For the text-containing cell, return its midpoint in (x, y) coordinate format. 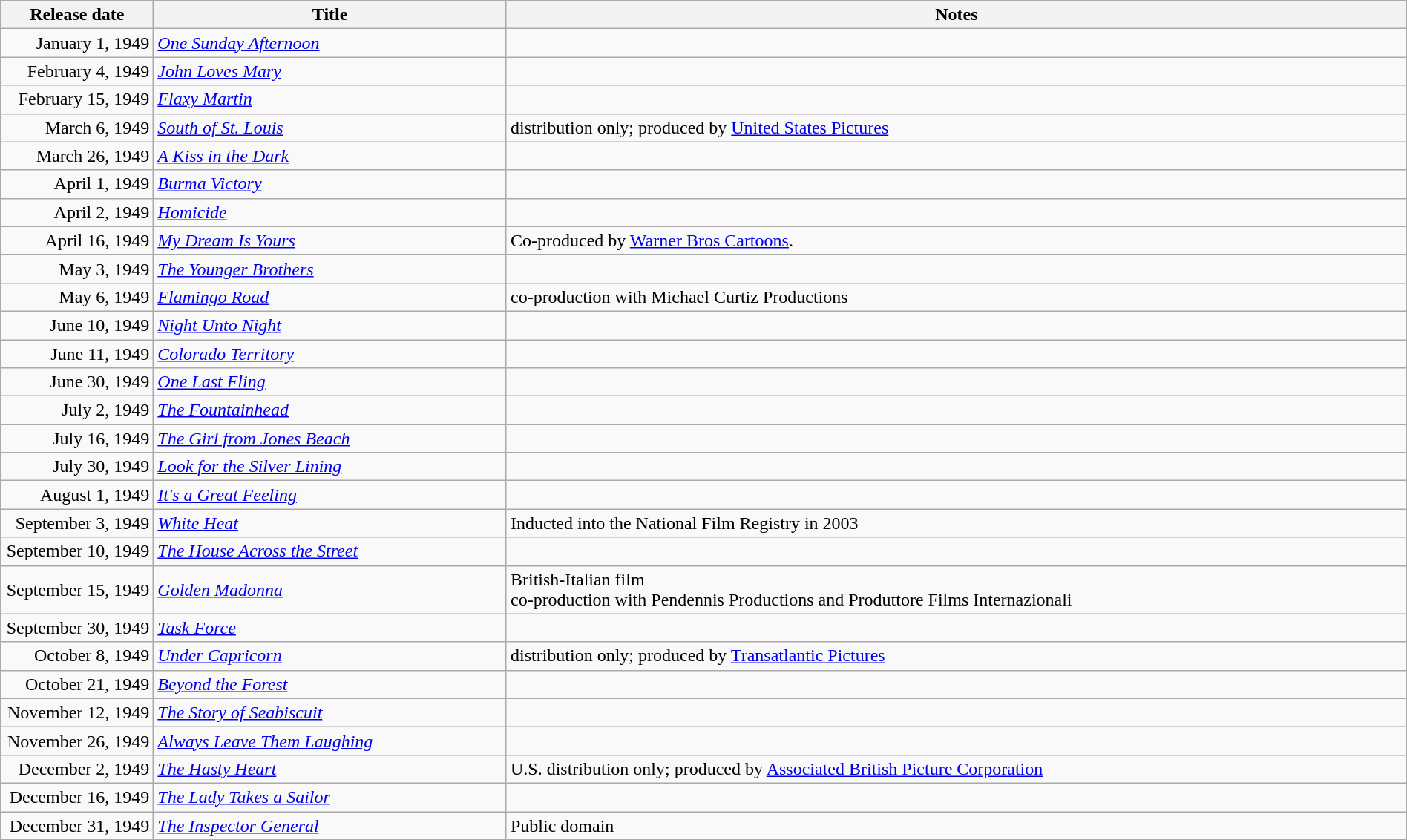
December 2, 1949 (77, 769)
September 30, 1949 (77, 628)
March 26, 1949 (77, 156)
Inducted into the National Film Registry in 2003 (956, 523)
co-production with Michael Curtiz Productions (956, 297)
distribution only; produced by United States Pictures (956, 128)
March 6, 1949 (77, 128)
Title (330, 15)
April 1, 1949 (77, 184)
Notes (956, 15)
A Kiss in the Dark (330, 156)
Night Unto Night (330, 325)
September 15, 1949 (77, 589)
Colorado Territory (330, 354)
Golden Madonna (330, 589)
The Girl from Jones Beach (330, 439)
May 3, 1949 (77, 269)
One Sunday Afternoon (330, 43)
December 31, 1949 (77, 826)
The Hasty Heart (330, 769)
June 11, 1949 (77, 354)
July 2, 1949 (77, 410)
My Dream Is Yours (330, 240)
distribution only; produced by Transatlantic Pictures (956, 656)
White Heat (330, 523)
Always Leave Them Laughing (330, 741)
April 16, 1949 (77, 240)
The Story of Seabiscuit (330, 712)
The House Across the Street (330, 551)
The Lady Takes a Sailor (330, 797)
August 1, 1949 (77, 495)
U.S. distribution only; produced by Associated British Picture Corporation (956, 769)
October 21, 1949 (77, 684)
The Fountainhead (330, 410)
Under Capricorn (330, 656)
November 26, 1949 (77, 741)
Task Force (330, 628)
The Younger Brothers (330, 269)
June 10, 1949 (77, 325)
One Last Fling (330, 382)
Homicide (330, 212)
November 12, 1949 (77, 712)
It's a Great Feeling (330, 495)
June 30, 1949 (77, 382)
July 16, 1949 (77, 439)
July 30, 1949 (77, 467)
Flaxy Martin (330, 99)
February 15, 1949 (77, 99)
The Inspector General (330, 826)
British-Italian filmco-production with Pendennis Productions and Produttore Films Internazionali (956, 589)
Burma Victory (330, 184)
John Loves Mary (330, 71)
October 8, 1949 (77, 656)
May 6, 1949 (77, 297)
April 2, 1949 (77, 212)
South of St. Louis (330, 128)
Release date (77, 15)
September 3, 1949 (77, 523)
December 16, 1949 (77, 797)
January 1, 1949 (77, 43)
Beyond the Forest (330, 684)
February 4, 1949 (77, 71)
Co-produced by Warner Bros Cartoons. (956, 240)
Flamingo Road (330, 297)
Look for the Silver Lining (330, 467)
September 10, 1949 (77, 551)
Public domain (956, 826)
